Return [x, y] of the center of cell containing provided text 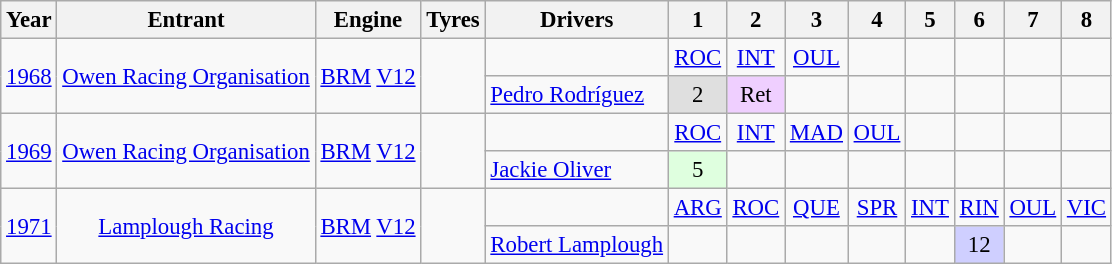
QUE [817, 208]
Engine [368, 20]
Year [29, 20]
6 [979, 20]
3 [817, 20]
Lamplough Racing [186, 226]
8 [1087, 20]
ARG [698, 208]
Pedro Rodríguez [576, 95]
Drivers [576, 20]
VIC [1087, 208]
1969 [29, 152]
1968 [29, 76]
SPR [876, 208]
1971 [29, 226]
Entrant [186, 20]
Ret [756, 95]
7 [1032, 20]
Robert Lamplough [576, 245]
1 [698, 20]
MAD [817, 133]
4 [876, 20]
Jackie Oliver [576, 170]
Tyres [453, 20]
12 [979, 245]
RIN [979, 208]
